Capture the cell that displays the provided text and extract its (x, y) central coordinate. 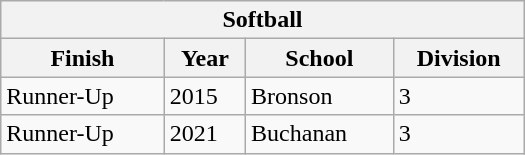
Finish (82, 58)
Bronson (320, 96)
2021 (204, 134)
School (320, 58)
Softball (263, 20)
Buchanan (320, 134)
Year (204, 58)
2015 (204, 96)
Division (458, 58)
